From the cell containing the given text, extract its center point as (X, Y) coordinate. 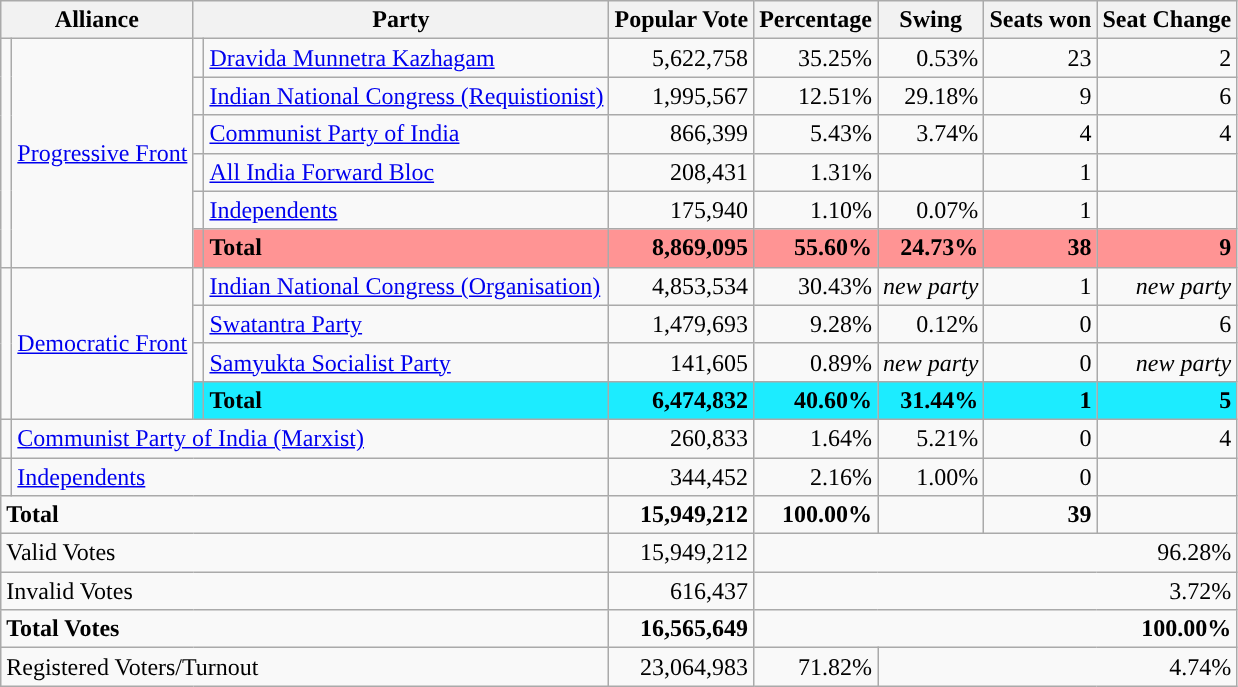
1,995,567 (682, 96)
Percentage (816, 20)
Total Votes (305, 629)
96.28% (996, 553)
31.44% (931, 400)
1.10% (816, 210)
3.72% (996, 591)
866,399 (682, 134)
175,940 (682, 210)
Samyukta Socialist Party (406, 362)
30.43% (816, 286)
All India Forward Bloc (406, 172)
Swatantra Party (406, 324)
Popular Vote (682, 20)
6,474,832 (682, 400)
2.16% (816, 477)
Communist Party of India (406, 134)
35.25% (816, 58)
Invalid Votes (305, 591)
Party (401, 20)
0.53% (931, 58)
Dravida Munnetra Kazhagam (406, 58)
5 (1167, 400)
Communist Party of India (Marxist) (310, 438)
5,622,758 (682, 58)
29.18% (931, 96)
38 (1040, 248)
40.60% (816, 400)
3.74% (931, 134)
141,605 (682, 362)
1,479,693 (682, 324)
2 (1167, 58)
260,833 (682, 438)
0.89% (816, 362)
1.64% (816, 438)
Indian National Congress (Requistionist) (406, 96)
Progressive Front (102, 153)
Democratic Front (102, 343)
Registered Voters/Turnout (305, 667)
0.12% (931, 324)
616,437 (682, 591)
23 (1040, 58)
208,431 (682, 172)
23,064,983 (682, 667)
55.60% (816, 248)
8,869,095 (682, 248)
Swing (931, 20)
16,565,649 (682, 629)
344,452 (682, 477)
1.31% (816, 172)
Seats won (1040, 20)
4,853,534 (682, 286)
5.43% (816, 134)
4.74% (1058, 667)
Alliance (97, 20)
24.73% (931, 248)
Seat Change (1167, 20)
5.21% (931, 438)
Valid Votes (305, 553)
39 (1040, 515)
1.00% (931, 477)
0.07% (931, 210)
71.82% (816, 667)
12.51% (816, 96)
9.28% (816, 324)
Indian National Congress (Organisation) (406, 286)
